Find where the given text appears and provide that cell's center as (X, Y) coordinate. 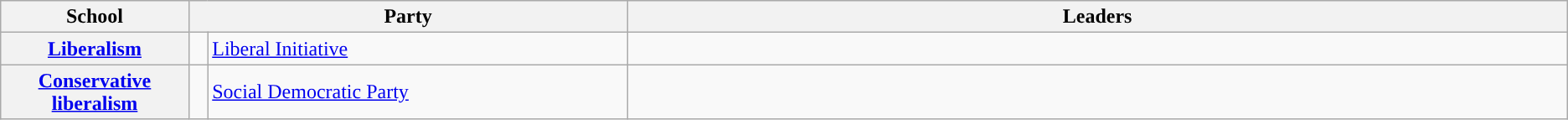
Conservative liberalism (95, 92)
Party (408, 17)
Liberalism (95, 49)
Social Democratic Party (417, 92)
Leaders (1097, 17)
Liberal Initiative (417, 49)
School (95, 17)
